Search for the cell housing the specified text and yield its (x, y) center coordinate. 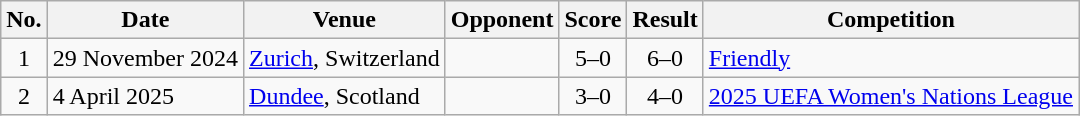
6–0 (665, 58)
Dundee, Scotland (345, 96)
Date (145, 20)
29 November 2024 (145, 58)
Venue (345, 20)
5–0 (593, 58)
Score (593, 20)
4–0 (665, 96)
Zurich, Switzerland (345, 58)
2 (24, 96)
4 April 2025 (145, 96)
Friendly (890, 58)
1 (24, 58)
Competition (890, 20)
No. (24, 20)
Result (665, 20)
Opponent (502, 20)
2025 UEFA Women's Nations League (890, 96)
3–0 (593, 96)
